Locate the cell with the specified text and output its [X, Y] center coordinate. 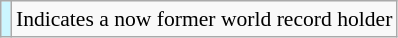
Indicates a now former world record holder [204, 19]
